Return [x, y] of the center of cell containing provided text 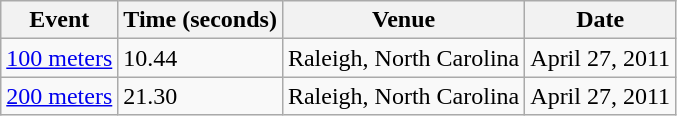
200 meters [60, 96]
10.44 [200, 58]
Time (seconds) [200, 20]
21.30 [200, 96]
Date [600, 20]
Venue [403, 20]
100 meters [60, 58]
Event [60, 20]
